Output the [x, y] coordinate of the center of the cell containing the given text.  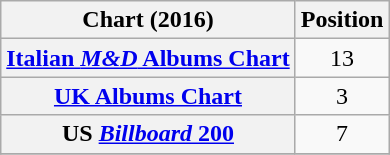
13 [342, 58]
7 [342, 134]
UK Albums Chart [148, 96]
Italian M&D Albums Chart [148, 58]
Position [342, 20]
3 [342, 96]
US Billboard 200 [148, 134]
Chart (2016) [148, 20]
